For the text-containing cell, return its midpoint in [X, Y] coordinate format. 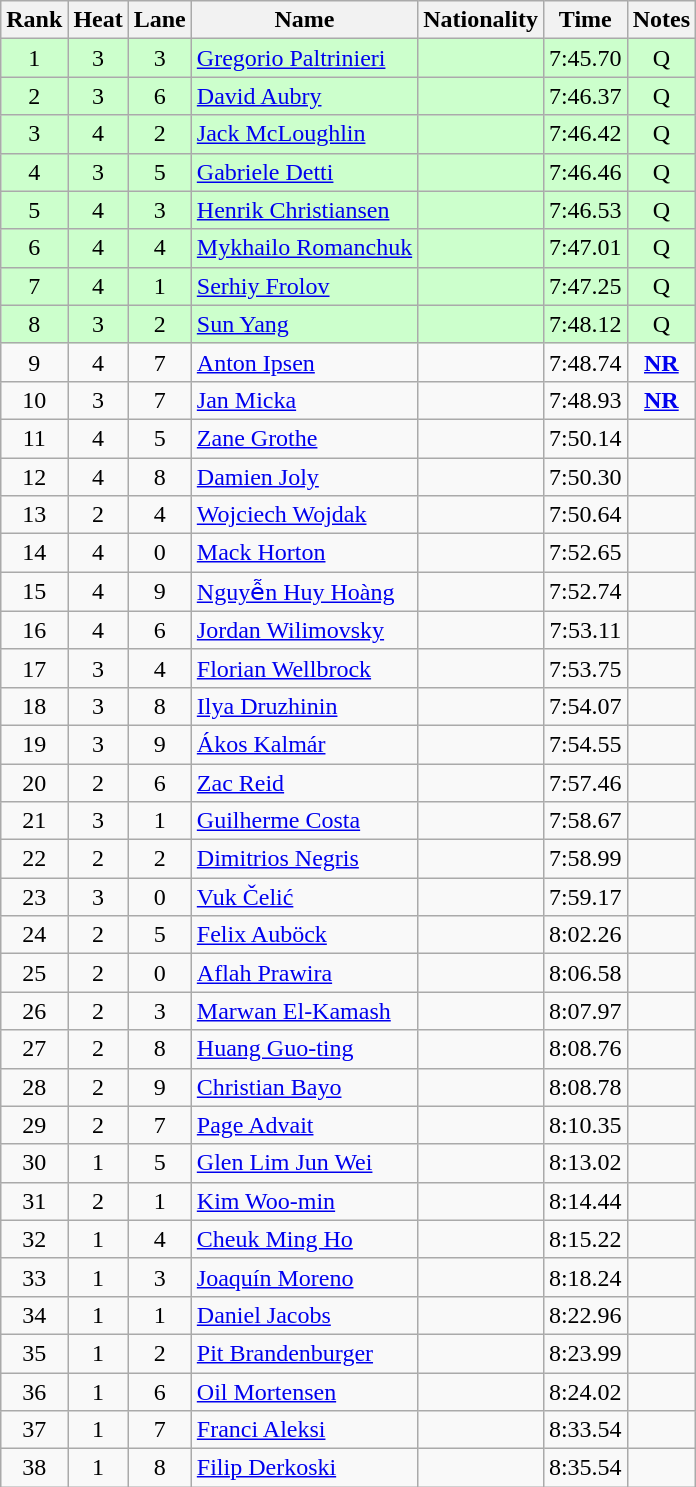
21 [34, 821]
7:46.37 [585, 96]
Aflah Prawira [304, 973]
22 [34, 859]
7:52.74 [585, 592]
15 [34, 592]
Felix Auböck [304, 935]
8:08.76 [585, 1049]
Pit Brandenburger [304, 1353]
7:53.75 [585, 668]
Marwan El-Kamash [304, 1011]
Page Advait [304, 1125]
8:10.35 [585, 1125]
16 [34, 630]
7:58.99 [585, 859]
7:50.30 [585, 477]
Lane [160, 20]
Glen Lim Jun Wei [304, 1163]
Name [304, 20]
Zac Reid [304, 783]
Gabriele Detti [304, 172]
29 [34, 1125]
37 [34, 1430]
Guilherme Costa [304, 821]
26 [34, 1011]
Christian Bayo [304, 1087]
18 [34, 706]
23 [34, 897]
Time [585, 20]
10 [34, 400]
7:57.46 [585, 783]
Henrik Christiansen [304, 210]
Serhiy Frolov [304, 286]
7:59.17 [585, 897]
17 [34, 668]
Cheuk Ming Ho [304, 1239]
7:54.55 [585, 744]
7:48.12 [585, 324]
Nguyễn Huy Hoàng [304, 592]
24 [34, 935]
Huang Guo-ting [304, 1049]
Joaquín Moreno [304, 1277]
Florian Wellbrock [304, 668]
Daniel Jacobs [304, 1315]
34 [34, 1315]
Jack McLoughlin [304, 134]
25 [34, 973]
Ákos Kalmár [304, 744]
Kim Woo-min [304, 1201]
Jordan Wilimovsky [304, 630]
8:23.99 [585, 1353]
Rank [34, 20]
Sun Yang [304, 324]
Notes [661, 20]
32 [34, 1239]
7:45.70 [585, 58]
7:50.64 [585, 515]
Nationality [481, 20]
7:50.14 [585, 438]
12 [34, 477]
David Aubry [304, 96]
Franci Aleksi [304, 1430]
7:48.93 [585, 400]
Zane Grothe [304, 438]
8:08.78 [585, 1087]
8:06.58 [585, 973]
8:07.97 [585, 1011]
Jan Micka [304, 400]
Vuk Čelić [304, 897]
Oil Mortensen [304, 1391]
33 [34, 1277]
8:15.22 [585, 1239]
Heat [98, 20]
8:18.24 [585, 1277]
31 [34, 1201]
Anton Ipsen [304, 362]
7:46.53 [585, 210]
7:46.42 [585, 134]
7:54.07 [585, 706]
8:22.96 [585, 1315]
Wojciech Wojdak [304, 515]
8:35.54 [585, 1468]
8:13.02 [585, 1163]
7:52.65 [585, 553]
7:47.25 [585, 286]
30 [34, 1163]
8:14.44 [585, 1201]
Damien Joly [304, 477]
7:58.67 [585, 821]
Mykhailo Romanchuk [304, 248]
36 [34, 1391]
20 [34, 783]
8:02.26 [585, 935]
27 [34, 1049]
11 [34, 438]
35 [34, 1353]
7:47.01 [585, 248]
Gregorio Paltrinieri [304, 58]
13 [34, 515]
7:48.74 [585, 362]
28 [34, 1087]
Ilya Druzhinin [304, 706]
38 [34, 1468]
7:46.46 [585, 172]
14 [34, 553]
Mack Horton [304, 553]
8:33.54 [585, 1430]
19 [34, 744]
Filip Derkoski [304, 1468]
8:24.02 [585, 1391]
7:53.11 [585, 630]
Dimitrios Negris [304, 859]
